Extract the (x, y) coordinate from the center of the cell holding the provided text.  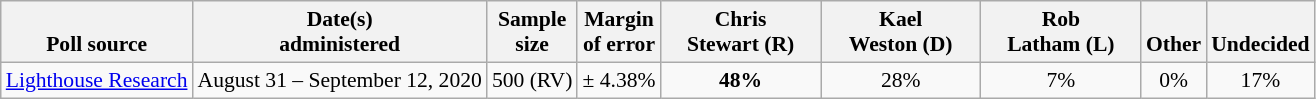
17% (1260, 80)
Undecided (1260, 32)
500 (RV) (532, 80)
± 4.38% (618, 80)
Marginof error (618, 32)
Samplesize (532, 32)
0% (1174, 80)
Lighthouse Research (97, 80)
Other (1174, 32)
RobLatham (L) (1061, 32)
August 31 – September 12, 2020 (340, 80)
Date(s)administered (340, 32)
Poll source (97, 32)
48% (741, 80)
7% (1061, 80)
KaelWeston (D) (901, 32)
28% (901, 80)
ChrisStewart (R) (741, 32)
